Identify which cell holds the provided text, then report its [x, y] central coordinate. 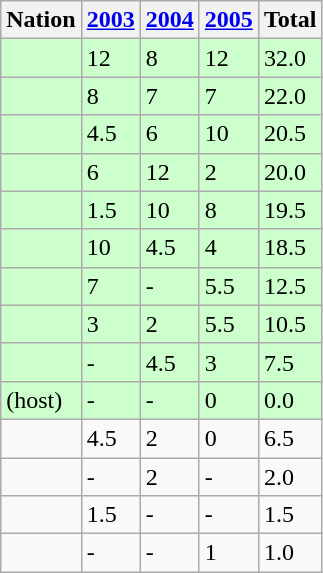
(host) [41, 400]
1 [228, 553]
20.5 [290, 134]
Nation [41, 20]
4 [228, 248]
1.0 [290, 553]
6.5 [290, 438]
32.0 [290, 58]
Total [290, 20]
7.5 [290, 362]
19.5 [290, 210]
10.5 [290, 324]
0.0 [290, 400]
2005 [228, 20]
2003 [110, 20]
20.0 [290, 172]
18.5 [290, 248]
12.5 [290, 286]
2004 [170, 20]
2.0 [290, 477]
22.0 [290, 96]
